Identify which cell holds the provided text, then report its (x, y) central coordinate. 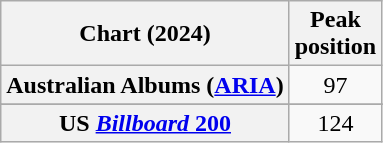
Australian Albums (ARIA) (145, 85)
97 (335, 85)
Chart (2024) (145, 34)
Peakposition (335, 34)
124 (335, 123)
US Billboard 200 (145, 123)
